Return the (x, y) coordinate for the center point of the cell that contains the specified text.  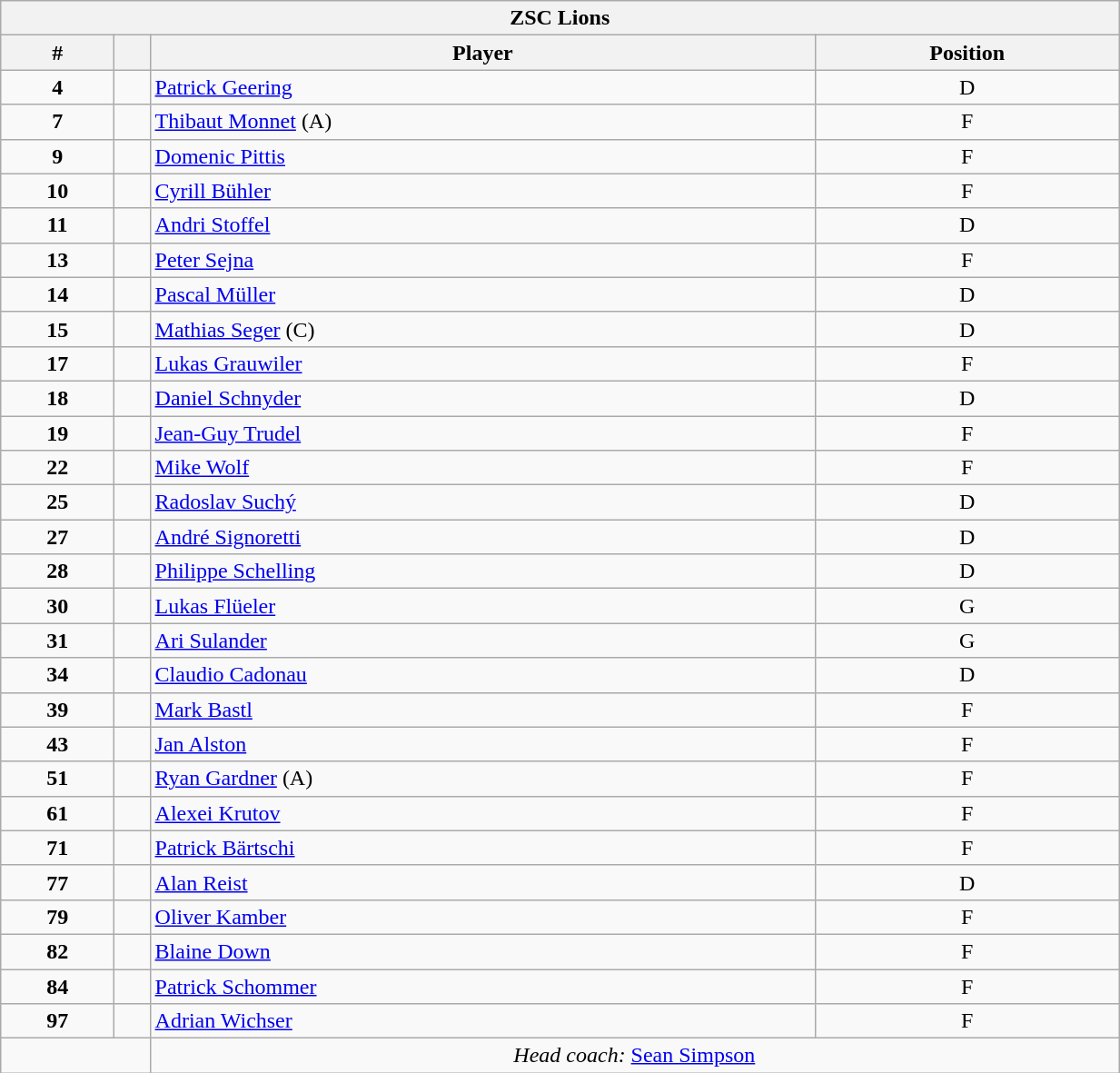
Player (483, 53)
22 (58, 468)
Cyrill Bühler (483, 191)
11 (58, 225)
Thibaut Monnet (A) (483, 122)
19 (58, 433)
77 (58, 882)
# (58, 53)
9 (58, 156)
27 (58, 537)
31 (58, 641)
Philippe Schelling (483, 571)
Patrick Bärtschi (483, 848)
Head coach: Sean Simpson (634, 1056)
Alan Reist (483, 882)
79 (58, 917)
15 (58, 329)
Domenic Pittis (483, 156)
Jan Alston (483, 744)
Mike Wolf (483, 468)
18 (58, 398)
Lukas Grauwiler (483, 363)
Pascal Müller (483, 294)
Alexei Krutov (483, 813)
13 (58, 260)
14 (58, 294)
10 (58, 191)
39 (58, 710)
Radoslav Suchý (483, 502)
Mathias Seger (C) (483, 329)
51 (58, 779)
34 (58, 675)
Adrian Wichser (483, 1021)
Daniel Schnyder (483, 398)
97 (58, 1021)
Oliver Kamber (483, 917)
Jean-Guy Trudel (483, 433)
Blaine Down (483, 951)
82 (58, 951)
7 (58, 122)
4 (58, 87)
25 (58, 502)
Andri Stoffel (483, 225)
Patrick Geering (483, 87)
Position (967, 53)
Ryan Gardner (A) (483, 779)
ZSC Lions (560, 18)
Ari Sulander (483, 641)
84 (58, 986)
Patrick Schommer (483, 986)
30 (58, 606)
28 (58, 571)
Mark Bastl (483, 710)
Peter Sejna (483, 260)
61 (58, 813)
Claudio Cadonau (483, 675)
Lukas Flüeler (483, 606)
17 (58, 363)
43 (58, 744)
André Signoretti (483, 537)
71 (58, 848)
